Output the (X, Y) coordinate of the center of the cell containing the given text.  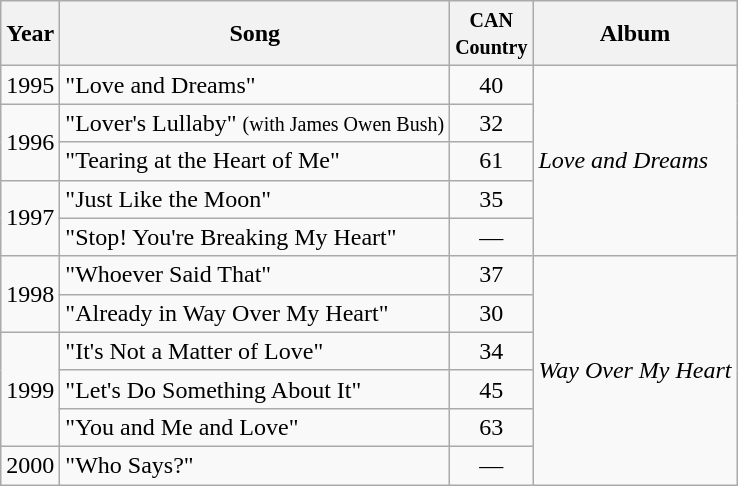
"Let's Do Something About It" (255, 389)
1997 (30, 218)
Way Over My Heart (635, 370)
32 (492, 123)
45 (492, 389)
37 (492, 275)
34 (492, 351)
1995 (30, 85)
Year (30, 34)
40 (492, 85)
Album (635, 34)
"Tearing at the Heart of Me" (255, 161)
"Lover's Lullaby" (with James Owen Bush) (255, 123)
CAN Country (492, 34)
Love and Dreams (635, 161)
35 (492, 199)
1999 (30, 389)
"You and Me and Love" (255, 427)
61 (492, 161)
"Who Says?" (255, 465)
30 (492, 313)
Song (255, 34)
2000 (30, 465)
"Just Like the Moon" (255, 199)
63 (492, 427)
1998 (30, 294)
"Already in Way Over My Heart" (255, 313)
"Stop! You're Breaking My Heart" (255, 237)
"It's Not a Matter of Love" (255, 351)
1996 (30, 142)
"Love and Dreams" (255, 85)
"Whoever Said That" (255, 275)
